Find where the given text appears and provide that cell's center as (x, y) coordinate. 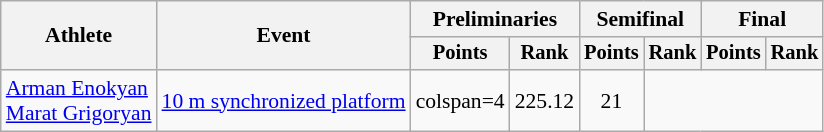
Final (762, 19)
Preliminaries (496, 19)
Athlete (79, 36)
10 m synchronized platform (284, 100)
Event (284, 36)
colspan=4 (460, 100)
Semifinal (640, 19)
Arman EnokyanMarat Grigoryan (79, 100)
21 (611, 100)
225.12 (544, 100)
